For the text-containing cell, return its midpoint in (x, y) coordinate format. 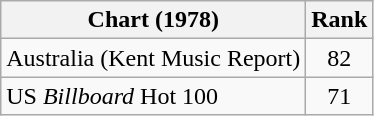
Chart (1978) (154, 20)
US Billboard Hot 100 (154, 96)
Australia (Kent Music Report) (154, 58)
71 (340, 96)
Rank (340, 20)
82 (340, 58)
